Detect which cell encompasses the target text, then output its [x, y] center coordinate. 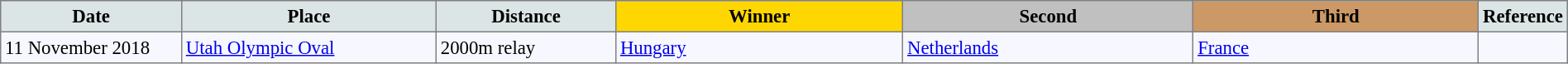
Reference [1523, 17]
Place [309, 17]
Second [1049, 17]
Winner [759, 17]
France [1336, 47]
Utah Olympic Oval [309, 47]
2000m relay [526, 47]
Third [1336, 17]
Netherlands [1049, 47]
Date [91, 17]
Hungary [759, 47]
11 November 2018 [91, 47]
Distance [526, 17]
